Locate the cell with the specified text and output its [x, y] center coordinate. 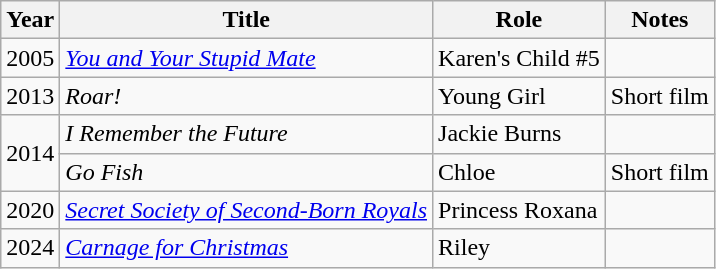
I Remember the Future [246, 134]
Secret Society of Second-Born Royals [246, 210]
2020 [30, 210]
Karen's Child #5 [520, 58]
2005 [30, 58]
Princess Roxana [520, 210]
2013 [30, 96]
You and Your Stupid Mate [246, 58]
Role [520, 20]
Riley [520, 248]
Year [30, 20]
Roar! [246, 96]
Title [246, 20]
2024 [30, 248]
Young Girl [520, 96]
Notes [660, 20]
2014 [30, 153]
Go Fish [246, 172]
Carnage for Christmas [246, 248]
Chloe [520, 172]
Jackie Burns [520, 134]
